Detect which cell encompasses the target text, then output its (X, Y) center coordinate. 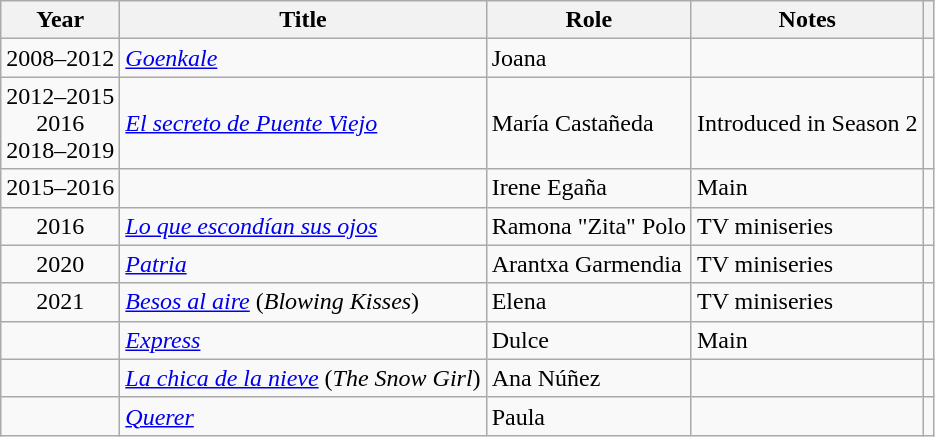
María Castañeda (588, 123)
2020 (60, 264)
Dulce (588, 340)
Lo que escondían sus ojos (303, 226)
Title (303, 20)
Arantxa Garmendia (588, 264)
2016 (60, 226)
Ana Núñez (588, 378)
2008–2012 (60, 58)
Paula (588, 416)
Irene Egaña (588, 188)
Goenkale (303, 58)
Joana (588, 58)
2012–201520162018–2019 (60, 123)
Elena (588, 302)
Year (60, 20)
Notes (807, 20)
2021 (60, 302)
Role (588, 20)
Patria (303, 264)
El secreto de Puente Viejo (303, 123)
La chica de la nieve (The Snow Girl) (303, 378)
Besos al aire (Blowing Kisses) (303, 302)
Introduced in Season 2 (807, 123)
Querer (303, 416)
Express (303, 340)
Ramona "Zita" Polo (588, 226)
2015–2016 (60, 188)
